Locate the cell with the specified text and output its (x, y) center coordinate. 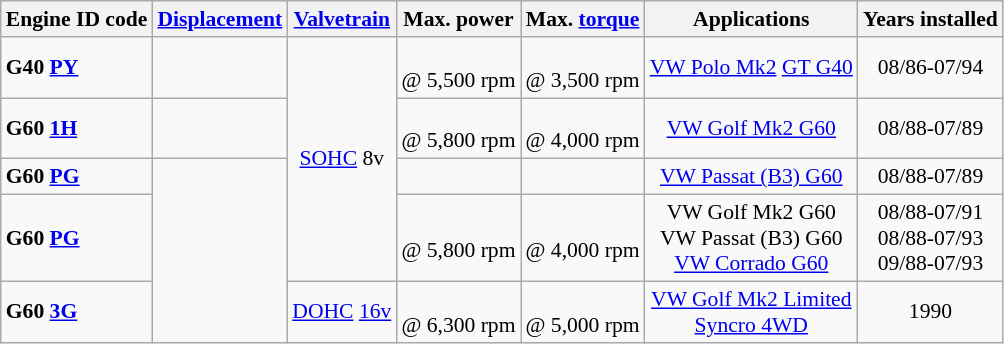
G60 1H (77, 128)
@ 5,500 rpm (458, 68)
VW Golf Mk2 G60VW Passat (B3) G60VW Corrado G60 (752, 238)
08/86-07/94 (930, 68)
@ 3,500 rpm (582, 68)
Max. torque (582, 19)
VW Golf Mk2 LimitedSyncro 4WD (752, 312)
08/88-07/9108/88-07/9309/88-07/93 (930, 238)
Years installed (930, 19)
Displacement (220, 19)
@ 5,000 rpm (582, 312)
Engine ID code (77, 19)
VW Polo Mk2 GT G40 (752, 68)
1990 (930, 312)
VW Golf Mk2 G60 (752, 128)
Valvetrain (342, 19)
Applications (752, 19)
G40 PY (77, 68)
SOHC 8v (342, 159)
DOHC 16v (342, 312)
G60 3G (77, 312)
@ 6,300 rpm (458, 312)
VW Passat (B3) G60 (752, 177)
Max. power (458, 19)
